Detect which cell encompasses the target text, then output its [x, y] center coordinate. 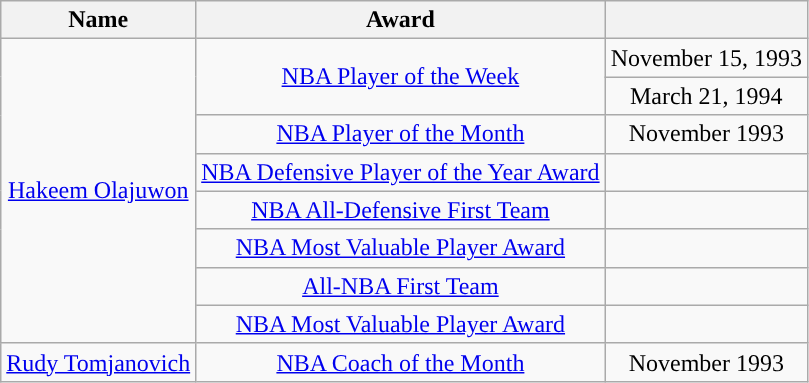
NBA Defensive Player of the Year Award [400, 172]
March 21, 1994 [706, 96]
NBA Player of the Week [400, 77]
Rudy Tomjanovich [98, 362]
Award [400, 20]
November 15, 1993 [706, 58]
NBA All-Defensive First Team [400, 210]
NBA Coach of the Month [400, 362]
Hakeem Olajuwon [98, 191]
All-NBA First Team [400, 286]
NBA Player of the Month [400, 134]
Name [98, 20]
